Search for the cell housing the specified text and yield its [X, Y] center coordinate. 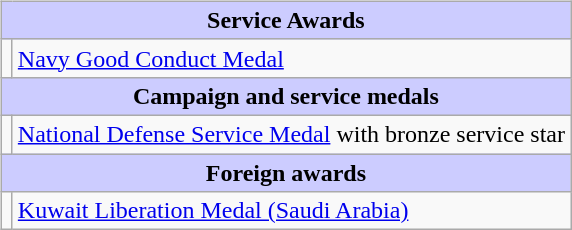
Navy Good Conduct Medal [291, 58]
Service Awards [286, 20]
National Defense Service Medal with bronze service star [291, 134]
Foreign awards [286, 173]
Campaign and service medals [286, 96]
Kuwait Liberation Medal (Saudi Arabia) [291, 211]
